Find where the given text appears and provide that cell's center as [X, Y] coordinate. 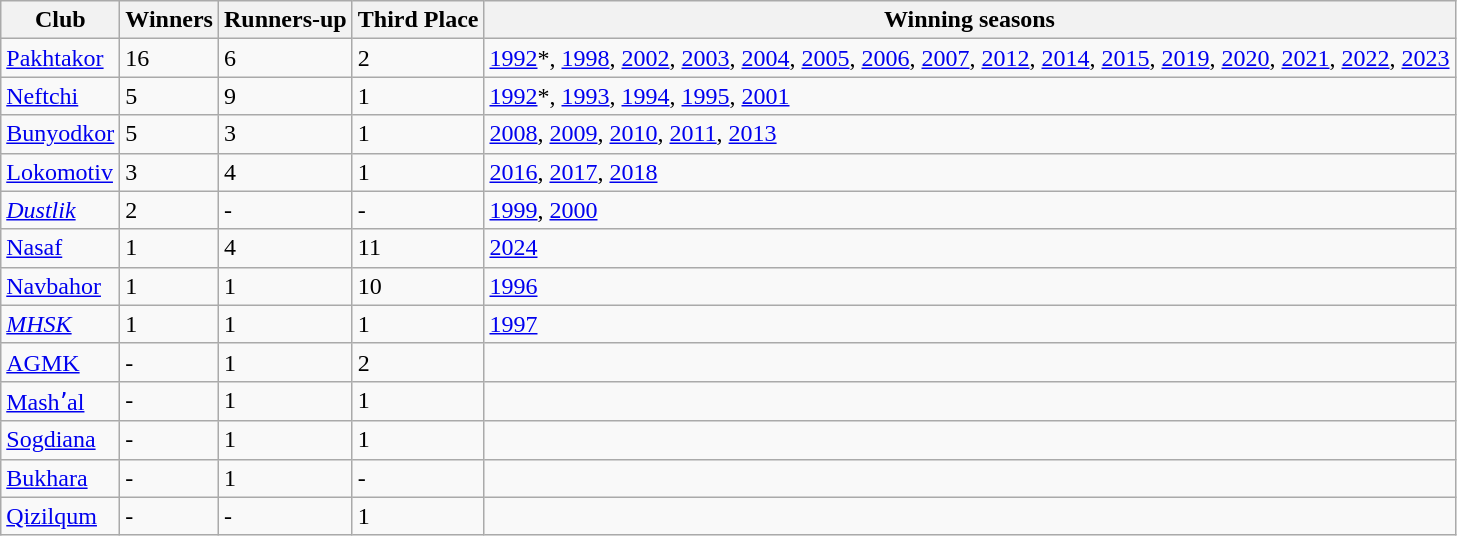
Pakhtakor [60, 58]
Qizilqum [60, 516]
Nasaf [60, 248]
1997 [970, 324]
1996 [970, 286]
Winners [170, 20]
Bunyodkor [60, 134]
9 [285, 96]
Third Place [418, 20]
2008, 2009, 2010, 2011, 2013 [970, 134]
16 [170, 58]
Mashʼal [60, 401]
Club [60, 20]
1992*, 1998, 2002, 2003, 2004, 2005, 2006, 2007, 2012, 2014, 2015, 2019, 2020, 2021, 2022, 2023 [970, 58]
2024 [970, 248]
Winning seasons [970, 20]
1999, 2000 [970, 210]
11 [418, 248]
1992*, 1993, 1994, 1995, 2001 [970, 96]
Lokomotiv [60, 172]
2016, 2017, 2018 [970, 172]
6 [285, 58]
AGMK [60, 362]
Sogdiana [60, 440]
Bukhara [60, 478]
Dustlik [60, 210]
MHSK [60, 324]
Navbahor [60, 286]
Neftchi [60, 96]
Runners-up [285, 20]
10 [418, 286]
